Extract the [X, Y] coordinate from the center of the cell holding the provided text.  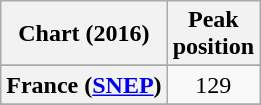
Chart (2016) [84, 34]
Peakposition [213, 34]
France (SNEP) [84, 85]
129 [213, 85]
